Pinpoint the cell where the given text exists, returning its [X, Y] midpoint coordinate. 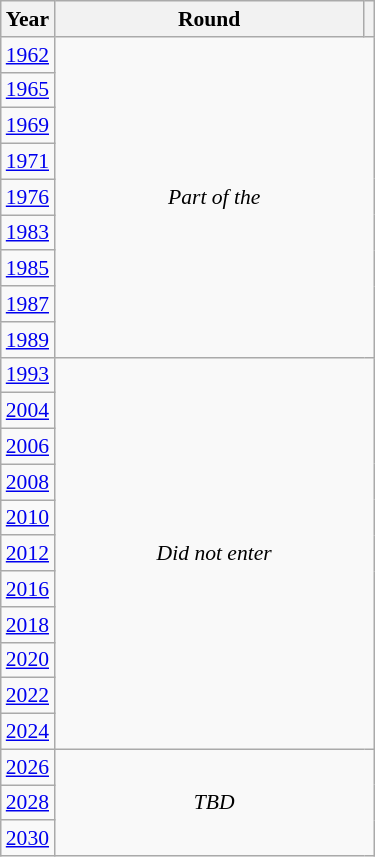
2030 [28, 839]
2010 [28, 518]
1976 [28, 197]
2018 [28, 625]
2026 [28, 767]
2004 [28, 411]
2028 [28, 803]
1985 [28, 269]
2008 [28, 482]
1993 [28, 375]
1969 [28, 126]
1971 [28, 162]
2024 [28, 732]
Year [28, 19]
2012 [28, 554]
2006 [28, 447]
1983 [28, 233]
1962 [28, 55]
Round [209, 19]
Part of the [214, 198]
1989 [28, 340]
2022 [28, 696]
Did not enter [214, 553]
TBD [214, 802]
1965 [28, 90]
2020 [28, 660]
2016 [28, 589]
1987 [28, 304]
